Search for the cell housing the specified text and yield its (x, y) center coordinate. 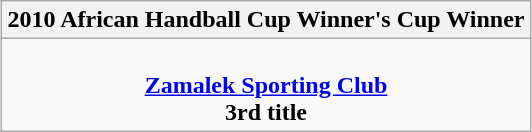
Zamalek Sporting Club3rd title (266, 85)
2010 African Handball Cup Winner's Cup Winner (266, 20)
